Capture the cell that displays the provided text and extract its (X, Y) central coordinate. 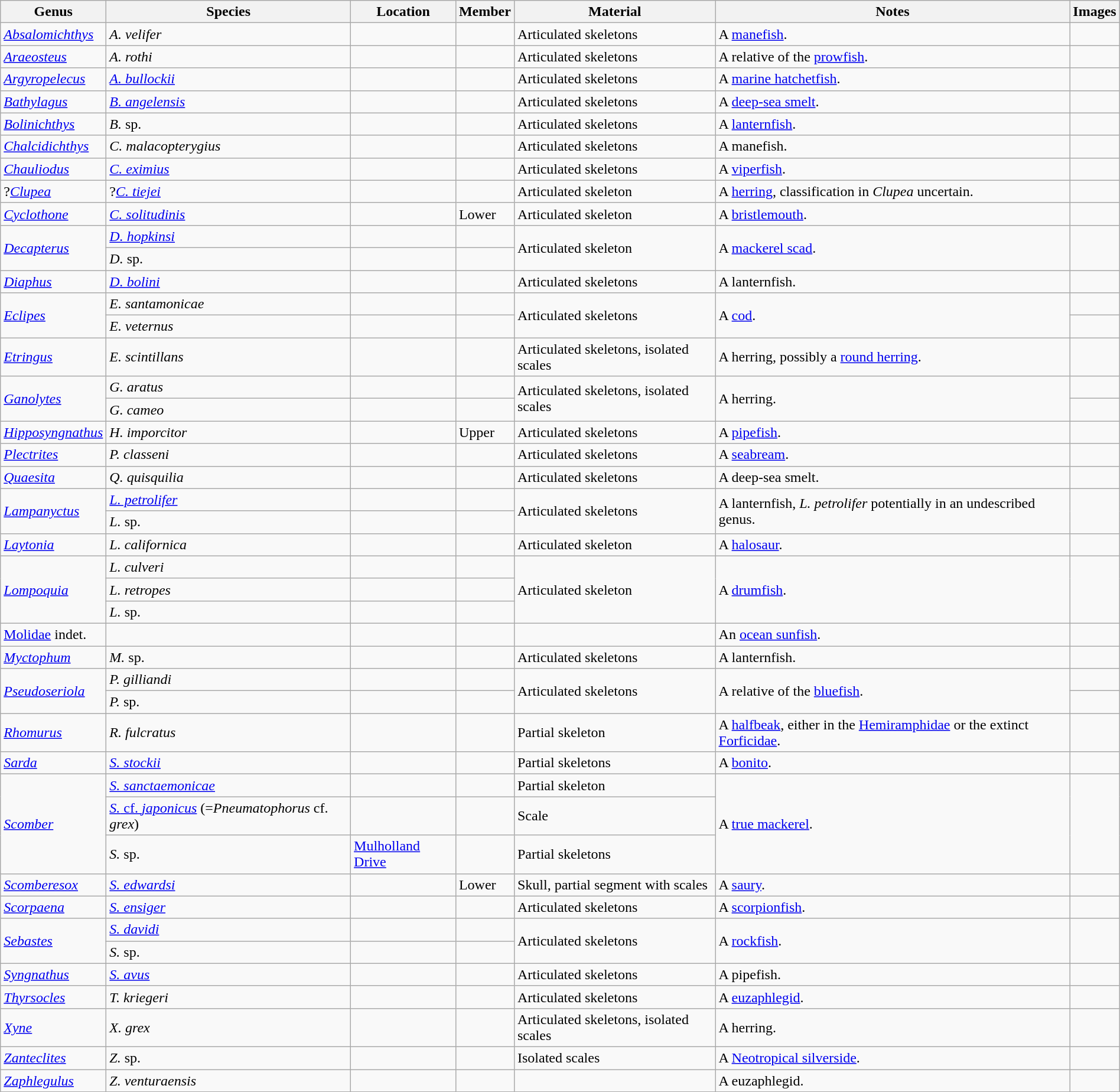
S. sanctaemonicae (229, 785)
Pseudoseriola (53, 691)
Z. sp. (229, 1058)
Eclipes (53, 315)
Bolinichthys (53, 124)
Member (484, 12)
A relative of the bluefish. (893, 691)
A drumfish. (893, 589)
D. sp. (229, 259)
A. bullockii (229, 79)
S. edwardsi (229, 885)
Sarda (53, 763)
A mackerel scad. (893, 247)
L. petrolifer (229, 500)
Skull, partial segment with scales (614, 885)
S. avus (229, 974)
Myctophum (53, 657)
X. grex (229, 1028)
P. sp. (229, 702)
Scale (614, 816)
Zanteclites (53, 1058)
L. retropes (229, 589)
Ganolytes (53, 399)
A saury. (893, 885)
Rhomurus (53, 732)
Scorpaena (53, 907)
Argyropelecus (53, 79)
A. rothi (229, 57)
Etringus (53, 357)
Quaesita (53, 477)
A lanternfish, L. petrolifer potentially in an undescribed genus. (893, 511)
Cyclothone (53, 214)
A scorpionfish. (893, 907)
S. stockii (229, 763)
M. sp. (229, 657)
A relative of the prowfish. (893, 57)
S. cf. japonicus (=Pneumatophorus cf. grex) (229, 816)
A bonito. (893, 763)
E. santamonicae (229, 304)
Molidae indet. (53, 634)
Mulholland Drive (403, 854)
Species (229, 12)
?Clupea (53, 191)
Xyne (53, 1028)
Material (614, 12)
Genus (53, 12)
Hipposyngnathus (53, 432)
R. fulcratus (229, 732)
A cod. (893, 315)
Lompoquia (53, 589)
Absalomichthys (53, 34)
A Neotropical silverside. (893, 1058)
A bristlemouth. (893, 214)
A marine hatchetfish. (893, 79)
D. bolini (229, 282)
Images (1095, 12)
Notes (893, 12)
Upper (484, 432)
C. malacopterygius (229, 146)
A halfbeak, either in the Hemiramphidae or the extinct Forficidae. (893, 732)
Araeosteus (53, 57)
E. veternus (229, 327)
?C. tiejei (229, 191)
D. hopkinsi (229, 236)
Syngnathus (53, 974)
A viperfish. (893, 169)
A. velifer (229, 34)
A halosaur. (893, 545)
Thyrsocles (53, 997)
A herring, classification in Clupea uncertain. (893, 191)
A herring, possibly a round herring. (893, 357)
Isolated scales (614, 1058)
Z. venturaensis (229, 1080)
S. davidi (229, 930)
Lampanyctus (53, 511)
Laytonia (53, 545)
Decapterus (53, 247)
C. eximius (229, 169)
T. kriegeri (229, 997)
P. classeni (229, 455)
Zaphlegulus (53, 1080)
Plectrites (53, 455)
Bathylagus (53, 102)
P. gilliandi (229, 680)
A seabream. (893, 455)
Scomber (53, 824)
Diaphus (53, 282)
Scomberesox (53, 885)
G. aratus (229, 387)
B. sp. (229, 124)
A true mackerel. (893, 824)
E. scintillans (229, 357)
Q. quisquilia (229, 477)
L. culveri (229, 567)
H. imporcitor (229, 432)
Sebastes (53, 941)
C. solitudinis (229, 214)
B. angelensis (229, 102)
Chalcidichthys (53, 146)
S. ensiger (229, 907)
An ocean sunfish. (893, 634)
G. cameo (229, 410)
L. californica (229, 545)
Chauliodus (53, 169)
Location (403, 12)
A rockfish. (893, 941)
